Detect which cell encompasses the target text, then output its [x, y] center coordinate. 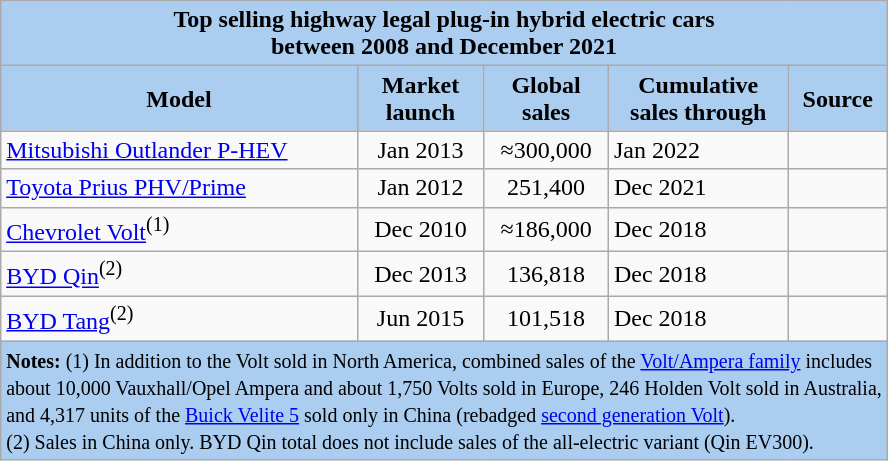
Toyota Prius PHV/Prime [180, 188]
Top selling highway legal plug-in hybrid electric cars between 2008 and December 2021 [444, 34]
≈300,000 [546, 150]
Dec 2010 [420, 230]
Chevrolet Volt(1) [180, 230]
136,818 [546, 274]
101,518 [546, 318]
Dec 2013 [420, 274]
Marketlaunch [420, 98]
Global sales [546, 98]
BYD Qin(2) [180, 274]
Cumulativesales through [698, 98]
Jun 2015 [420, 318]
Jan 2022 [698, 150]
Dec 2021 [698, 188]
Jan 2013 [420, 150]
BYD Tang(2) [180, 318]
Jan 2012 [420, 188]
Model [180, 98]
≈186,000 [546, 230]
Source [838, 98]
Mitsubishi Outlander P-HEV [180, 150]
251,400 [546, 188]
